Search for the cell housing the specified text and yield its [x, y] center coordinate. 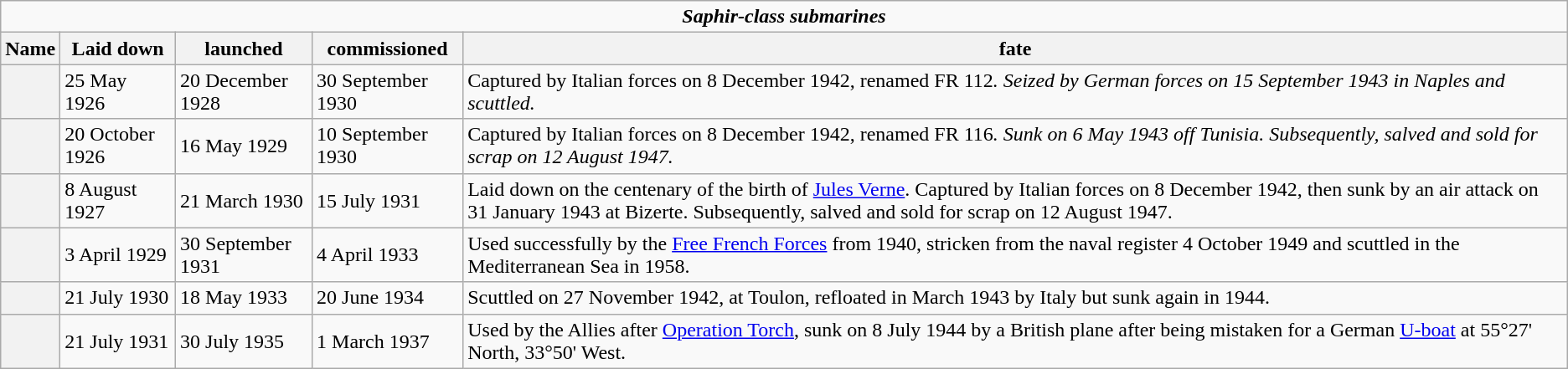
20 October 1926 [118, 146]
commissioned [388, 49]
21 March 1930 [245, 201]
30 July 1935 [245, 341]
16 May 1929 [245, 146]
8 August 1927 [118, 201]
1 March 1937 [388, 341]
Name [30, 49]
20 June 1934 [388, 298]
30 September 1931 [245, 254]
21 July 1931 [118, 341]
18 May 1933 [245, 298]
21 July 1930 [118, 298]
launched [245, 49]
Used successfully by the Free French Forces from 1940, stricken from the naval register 4 October 1949 and scuttled in the Mediterranean Sea in 1958. [1015, 254]
30 September 1930 [388, 92]
fate [1015, 49]
3 April 1929 [118, 254]
Laid down [118, 49]
Captured by Italian forces on 8 December 1942, renamed FR 112. Seized by German forces on 15 September 1943 in Naples and scuttled. [1015, 92]
15 July 1931 [388, 201]
Saphir-class submarines [784, 17]
10 September 1930 [388, 146]
4 April 1933 [388, 254]
Scuttled on 27 November 1942, at Toulon, refloated in March 1943 by Italy but sunk again in 1944. [1015, 298]
20 December 1928 [245, 92]
25 May 1926 [118, 92]
